Capture the cell that displays the provided text and extract its (x, y) central coordinate. 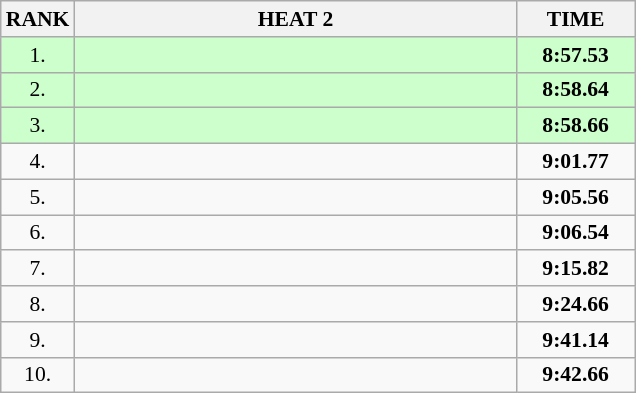
9:15.82 (576, 269)
RANK (38, 19)
TIME (576, 19)
9:01.77 (576, 162)
9. (38, 340)
3. (38, 126)
9:06.54 (576, 233)
10. (38, 375)
8:58.66 (576, 126)
4. (38, 162)
9:24.66 (576, 304)
8:57.53 (576, 55)
8:58.64 (576, 90)
7. (38, 269)
9:42.66 (576, 375)
6. (38, 233)
2. (38, 90)
5. (38, 197)
9:05.56 (576, 197)
HEAT 2 (295, 19)
9:41.14 (576, 340)
8. (38, 304)
1. (38, 55)
